From the cell containing the given text, extract its center point as (X, Y) coordinate. 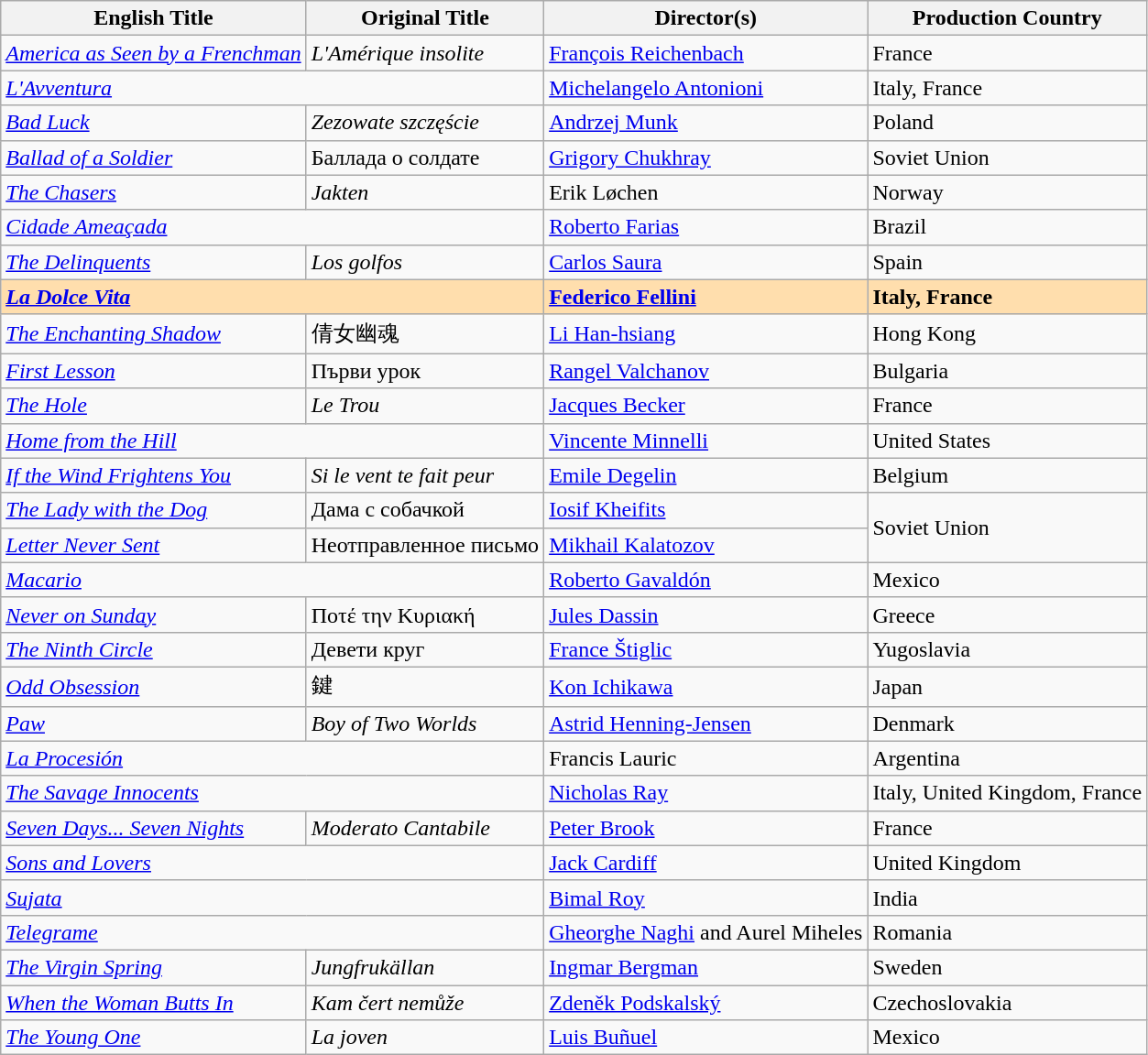
Carlos Saura (705, 262)
Emile Degelin (705, 475)
The Enchanting Shadow (154, 333)
Letter Never Sent (154, 545)
Първи урок (425, 371)
Grigory Chukhray (705, 158)
Director(s) (705, 18)
Rangel Valchanov (705, 371)
Zdeněk Podskalský (705, 1003)
United Kingdom (1008, 863)
When the Woman Butts In (154, 1003)
Francis Lauric (705, 758)
Andrzej Munk (705, 123)
Astrid Henning-Jensen (705, 723)
Девети круг (425, 649)
Peter Brook (705, 828)
倩女幽魂 (425, 333)
Home from the Hill (273, 440)
Luis Buñuel (705, 1038)
Los golfos (425, 262)
Sweden (1008, 967)
Zezowate szczęście (425, 123)
Production Country (1008, 18)
India (1008, 897)
Nicholas Ray (705, 793)
Li Han-hsiang (705, 333)
Czechoslovakia (1008, 1003)
The Hole (154, 406)
The Chasers (154, 192)
America as Seen by a Frenchman (154, 53)
Jungfrukällan (425, 967)
Macario (273, 580)
François Reichenbach (705, 53)
Jakten (425, 192)
Ποτέ την Κυριακή (425, 615)
Jules Dassin (705, 615)
Sujata (273, 897)
Iosif Kheifits (705, 510)
Argentina (1008, 758)
United States (1008, 440)
The Ninth Circle (154, 649)
The Savage Innocents (273, 793)
Japan (1008, 687)
La Dolce Vita (273, 297)
Spain (1008, 262)
The Delinquents (154, 262)
Paw (154, 723)
Kam čert nemůže (425, 1003)
Greece (1008, 615)
Jacques Becker (705, 406)
鍵 (425, 687)
Poland (1008, 123)
Romania (1008, 932)
Moderato Cantabile (425, 828)
Roberto Gavaldón (705, 580)
Italy, United Kingdom, France (1008, 793)
Bulgaria (1008, 371)
Brazil (1008, 227)
Denmark (1008, 723)
Ingmar Bergman (705, 967)
L'Avventura (273, 88)
If the Wind Frightens You (154, 475)
L'Amérique insolite (425, 53)
La Procesión (273, 758)
Hong Kong (1008, 333)
Norway (1008, 192)
Si le vent te fait peur (425, 475)
Erik Løchen (705, 192)
Ballad of a Soldier (154, 158)
Roberto Farias (705, 227)
First Lesson (154, 371)
Never on Sunday (154, 615)
Yugoslavia (1008, 649)
The Lady with the Dog (154, 510)
Bimal Roy (705, 897)
Jack Cardiff (705, 863)
Sons and Lovers (273, 863)
Federico Fellini (705, 297)
Vincente Minnelli (705, 440)
La joven (425, 1038)
Bad Luck (154, 123)
English Title (154, 18)
Kon Ichikawa (705, 687)
Неотправленное письмо (425, 545)
The Virgin Spring (154, 967)
Mikhail Kalatozov (705, 545)
Баллада о солдате (425, 158)
Belgium (1008, 475)
Telegrame (273, 932)
Odd Obsession (154, 687)
Seven Days... Seven Nights (154, 828)
The Young One (154, 1038)
Boy of Two Worlds (425, 723)
Gheorghe Naghi and Aurel Miheles (705, 932)
Дама с собачкой (425, 510)
France Štiglic (705, 649)
Michelangelo Antonioni (705, 88)
Original Title (425, 18)
Cidade Ameaçada (273, 227)
Le Trou (425, 406)
